Determine the (x, y) coordinate at the center of the cell enclosing the given text.  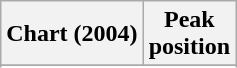
Chart (2004) (72, 34)
Peak position (189, 34)
